Extract the (x, y) coordinate from the center of the cell holding the provided text.  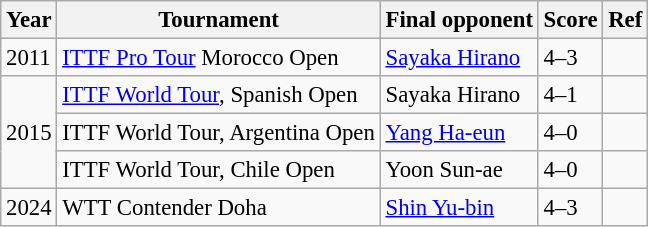
WTT Contender Doha (218, 208)
Tournament (218, 20)
2015 (29, 132)
4–1 (570, 95)
2011 (29, 58)
Final opponent (459, 20)
ITTF World Tour, Chile Open (218, 170)
Ref (626, 20)
ITTF World Tour, Spanish Open (218, 95)
2024 (29, 208)
Score (570, 20)
Shin Yu-bin (459, 208)
ITTF World Tour, Argentina Open (218, 133)
Yang Ha-eun (459, 133)
ITTF Pro Tour Morocco Open (218, 58)
Yoon Sun-ae (459, 170)
Year (29, 20)
